Provide the [X, Y] coordinate of the cell's center where the given text is located.  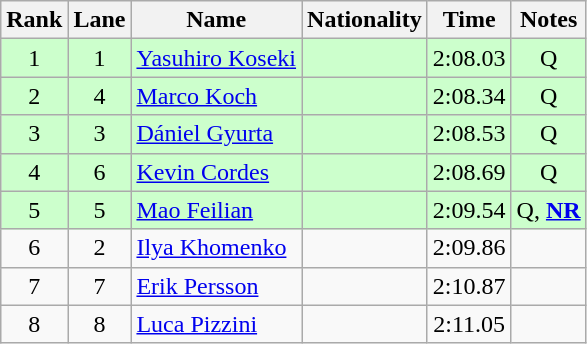
Time [469, 20]
Nationality [365, 20]
Mao Feilian [216, 210]
2:09.86 [469, 248]
2:10.87 [469, 286]
Lane [100, 20]
2:08.69 [469, 172]
2:08.34 [469, 96]
Notes [548, 20]
Q, NR [548, 210]
2:09.54 [469, 210]
Marco Koch [216, 96]
Ilya Khomenko [216, 248]
Yasuhiro Koseki [216, 58]
Rank [34, 20]
Name [216, 20]
Luca Pizzini [216, 324]
Kevin Cordes [216, 172]
2:08.03 [469, 58]
2:08.53 [469, 134]
Erik Persson [216, 286]
Dániel Gyurta [216, 134]
2:11.05 [469, 324]
